Find where the given text appears and provide that cell's center as [x, y] coordinate. 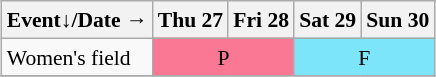
Sat 29 [328, 20]
Women's field [78, 56]
F [364, 56]
Fri 28 [261, 20]
Thu 27 [191, 20]
Sun 30 [398, 20]
Event↓/Date → [78, 20]
P [224, 56]
